Identify which cell holds the provided text, then report its [X, Y] central coordinate. 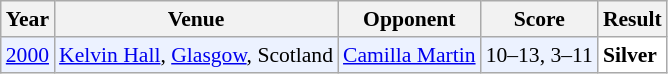
2000 [28, 55]
Venue [196, 19]
Score [540, 19]
Kelvin Hall, Glasgow, Scotland [196, 55]
Year [28, 19]
Camilla Martin [410, 55]
Silver [632, 55]
Result [632, 19]
Opponent [410, 19]
10–13, 3–11 [540, 55]
